Scan for the cell matching the given text and deliver its [x, y] coordinate at center. 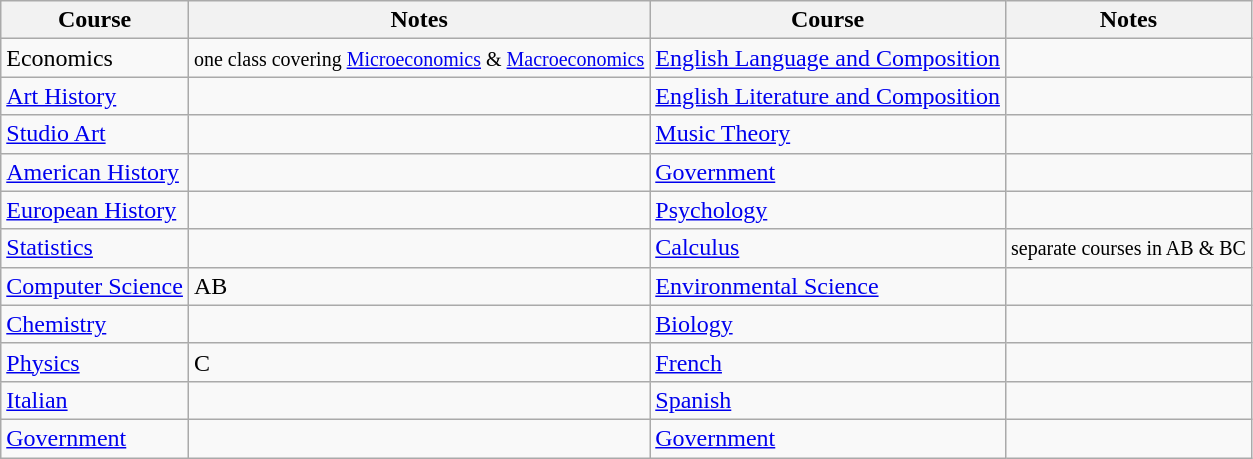
Computer Science [95, 286]
Calculus [828, 248]
English Literature and Composition [828, 96]
Music Theory [828, 134]
Physics [95, 362]
Biology [828, 324]
English Language and Composition [828, 58]
Psychology [828, 210]
French [828, 362]
Spanish [828, 400]
one class covering Microeconomics & Macroeconomics [418, 58]
Studio Art [95, 134]
Chemistry [95, 324]
Economics [95, 58]
American History [95, 172]
Environmental Science [828, 286]
Statistics [95, 248]
Italian [95, 400]
C [418, 362]
AB [418, 286]
Art History [95, 96]
European History [95, 210]
separate courses in AB & BC [1128, 248]
